Extract the (X, Y) coordinate from the center of the cell holding the provided text.  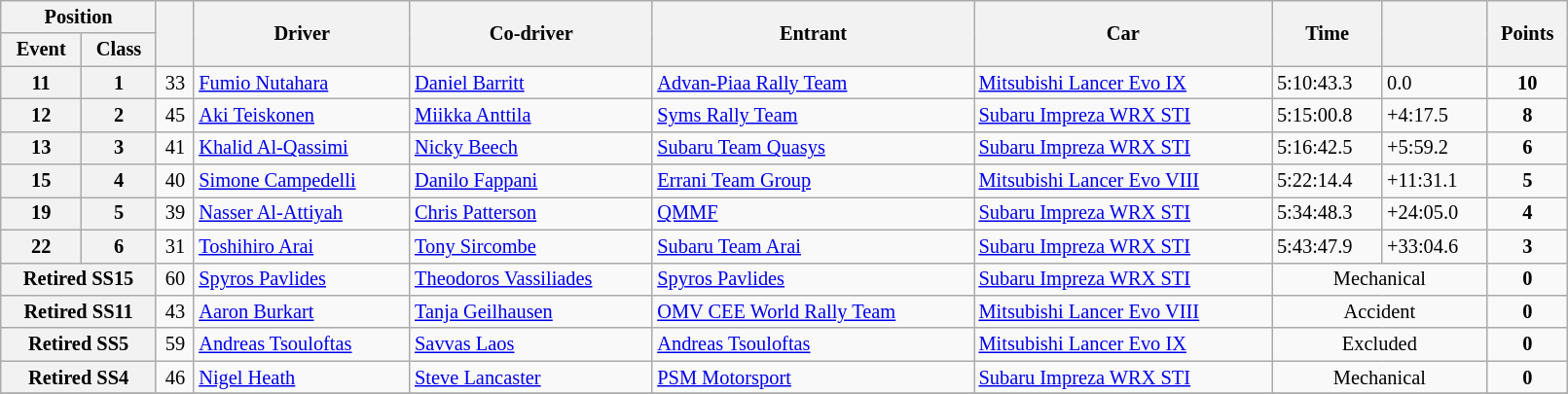
Aki Teiskonen (302, 115)
46 (175, 377)
Nigel Heath (302, 377)
31 (175, 246)
59 (175, 344)
5:22:14.4 (1328, 181)
Fumio Nutahara (302, 83)
Theodoros Vassiliades (531, 279)
+4:17.5 (1435, 115)
10 (1528, 83)
8 (1528, 115)
Retired SS4 (79, 377)
Nicky Beech (531, 148)
Toshihiro Arai (302, 246)
+5:59.2 (1435, 148)
5:34:48.3 (1328, 213)
Retired SS15 (79, 279)
Miikka Anttila (531, 115)
45 (175, 115)
Savvas Laos (531, 344)
Tanja Geilhausen (531, 311)
Nasser Al-Attiyah (302, 213)
Class (119, 50)
Retired SS5 (79, 344)
Entrant (813, 33)
Subaru Team Quasys (813, 148)
PSM Motorsport (813, 377)
13 (41, 148)
OMV CEE World Rally Team (813, 311)
Excluded (1380, 344)
5:16:42.5 (1328, 148)
Time (1328, 33)
Retired SS11 (79, 311)
Accident (1380, 311)
Chris Patterson (531, 213)
Subaru Team Arai (813, 246)
Position (79, 17)
Simone Campedelli (302, 181)
15 (41, 181)
33 (175, 83)
40 (175, 181)
Tony Sircombe (531, 246)
Syms Rally Team (813, 115)
Points (1528, 33)
+11:31.1 (1435, 181)
39 (175, 213)
12 (41, 115)
1 (119, 83)
Steve Lancaster (531, 377)
Driver (302, 33)
0.0 (1435, 83)
Co-driver (531, 33)
Danilo Fappani (531, 181)
43 (175, 311)
5:43:47.9 (1328, 246)
60 (175, 279)
+33:04.6 (1435, 246)
41 (175, 148)
Khalid Al-Qassimi (302, 148)
5:10:43.3 (1328, 83)
22 (41, 246)
Aaron Burkart (302, 311)
11 (41, 83)
Event (41, 50)
QMMF (813, 213)
Daniel Barritt (531, 83)
Car (1123, 33)
2 (119, 115)
19 (41, 213)
+24:05.0 (1435, 213)
Errani Team Group (813, 181)
Advan-Piaa Rally Team (813, 83)
5:15:00.8 (1328, 115)
